Capture the cell that displays the provided text and extract its [x, y] central coordinate. 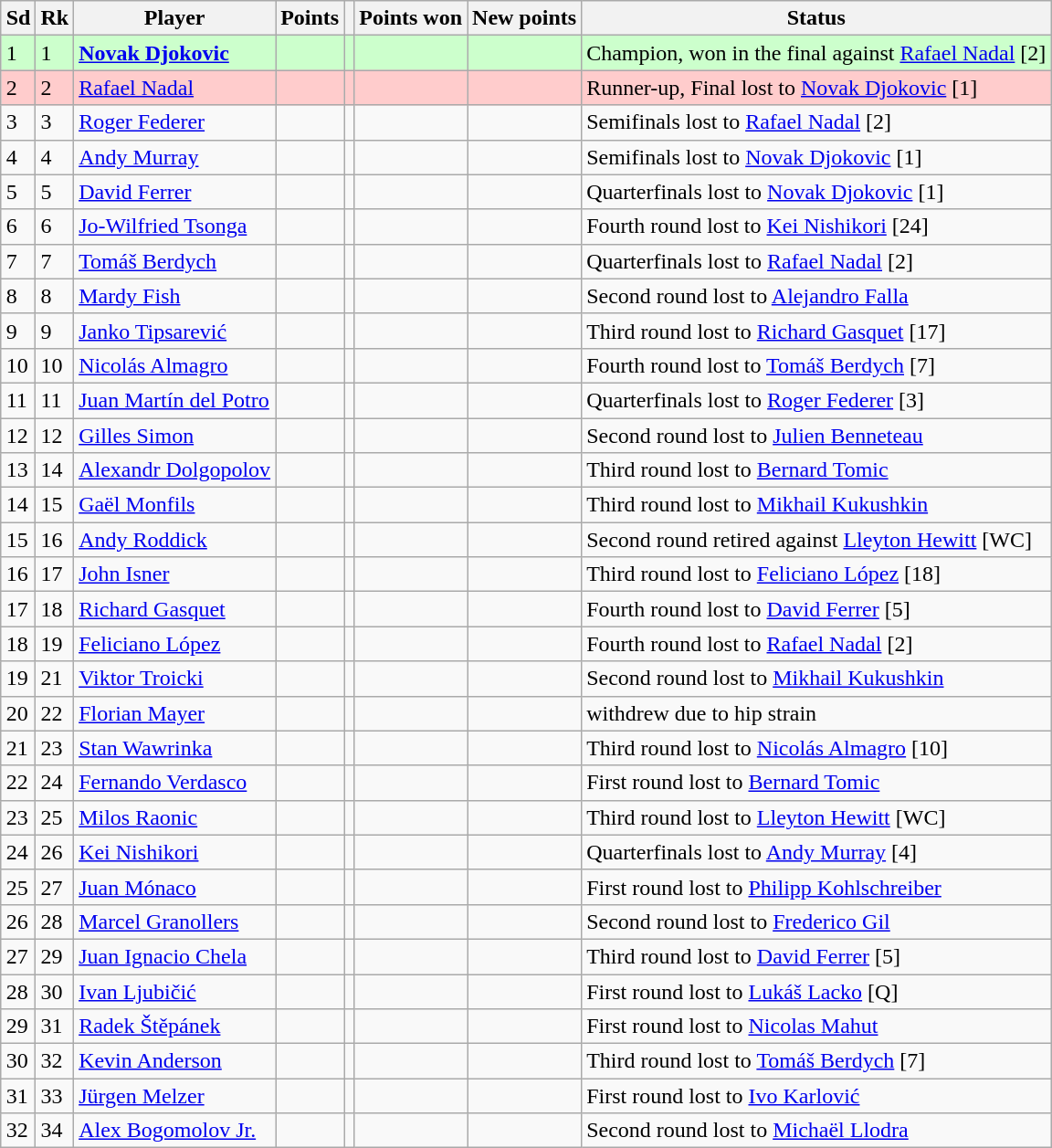
Andy Murray [175, 157]
First round lost to Lukáš Lacko [Q] [816, 991]
Kevin Anderson [175, 1061]
Semifinals lost to Rafael Nadal [2] [816, 122]
Florian Mayer [175, 713]
Janko Tipsarević [175, 331]
Quarterfinals lost to Novak Djokovic [1] [816, 192]
Third round lost to Nicolás Almagro [10] [816, 748]
Semifinals lost to Novak Djokovic [1] [816, 157]
Third round lost to Richard Gasquet [17] [816, 331]
Novak Djokovic [175, 53]
Third round lost to Tomáš Berdych [7] [816, 1061]
Runner-up, Final lost to Novak Djokovic [1] [816, 88]
Nicolás Almagro [175, 365]
Juan Martín del Potro [175, 400]
Ivan Ljubičić [175, 991]
First round lost to Bernard Tomic [816, 783]
Second round retired against Lleyton Hewitt [WC] [816, 540]
Juan Mónaco [175, 887]
Fernando Verdasco [175, 783]
20 [18, 713]
First round lost to Philipp Kohlschreiber [816, 887]
Kei Nishikori [175, 852]
withdrew due to hip strain [816, 713]
Third round lost to Lleyton Hewitt [WC] [816, 817]
Gaël Monfils [175, 505]
Sd [18, 18]
Player [175, 18]
Jürgen Melzer [175, 1096]
Alex Bogomolov Jr. [175, 1131]
Andy Roddick [175, 540]
Jo-Wilfried Tsonga [175, 226]
Juan Ignacio Chela [175, 956]
Stan Wawrinka [175, 748]
Fourth round lost to Kei Nishikori [24] [816, 226]
Milos Raonic [175, 817]
Roger Federer [175, 122]
Second round lost to Mikhail Kukushkin [816, 679]
Third round lost to Bernard Tomic [816, 470]
Rk [55, 18]
Feliciano López [175, 644]
New points [524, 18]
Second round lost to Michaël Llodra [816, 1131]
Fourth round lost to Tomáš Berdych [7] [816, 365]
Champion, won in the final against Rafael Nadal [2] [816, 53]
Third round lost to Feliciano López [18] [816, 574]
Rafael Nadal [175, 88]
Status [816, 18]
Third round lost to David Ferrer [5] [816, 956]
David Ferrer [175, 192]
Second round lost to Alejandro Falla [816, 296]
Second round lost to Frederico Gil [816, 922]
Gilles Simon [175, 436]
First round lost to Nicolas Mahut [816, 1027]
Alexandr Dolgopolov [175, 470]
Third round lost to Mikhail Kukushkin [816, 505]
Points won [411, 18]
John Isner [175, 574]
Quarterfinals lost to Roger Federer [3] [816, 400]
33 [55, 1096]
Fourth round lost to Rafael Nadal [2] [816, 644]
Marcel Granollers [175, 922]
Mardy Fish [175, 296]
13 [18, 470]
Second round lost to Julien Benneteau [816, 436]
Tomáš Berdych [175, 261]
Quarterfinals lost to Andy Murray [4] [816, 852]
Radek Štěpánek [175, 1027]
34 [55, 1131]
Points [310, 18]
Richard Gasquet [175, 609]
First round lost to Ivo Karlović [816, 1096]
Quarterfinals lost to Rafael Nadal [2] [816, 261]
Viktor Troicki [175, 679]
Fourth round lost to David Ferrer [5] [816, 609]
